Detect which cell encompasses the target text, then output its [x, y] center coordinate. 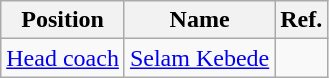
Head coach [63, 58]
Selam Kebede [199, 58]
Position [63, 20]
Name [199, 20]
Ref. [302, 20]
